Search for the cell housing the specified text and yield its (x, y) center coordinate. 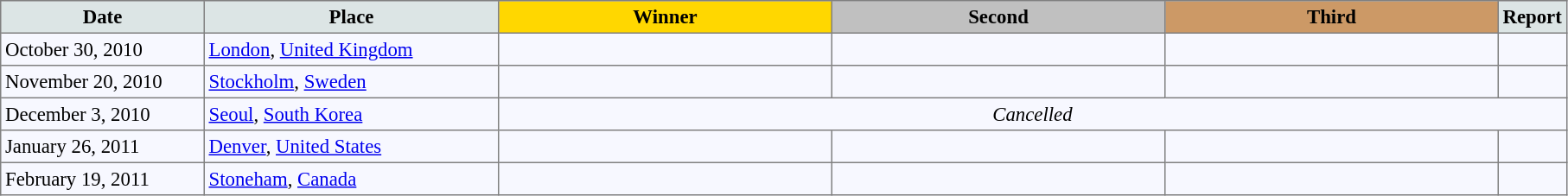
Second (998, 17)
Report (1532, 17)
Place (351, 17)
Seoul, South Korea (351, 114)
Cancelled (1032, 114)
Stoneham, Canada (351, 179)
November 20, 2010 (103, 82)
Denver, United States (351, 147)
February 19, 2011 (103, 179)
January 26, 2011 (103, 147)
December 3, 2010 (103, 114)
Third (1332, 17)
October 30, 2010 (103, 49)
Stockholm, Sweden (351, 82)
Winner (666, 17)
London, United Kingdom (351, 49)
Date (103, 17)
